Output the (X, Y) coordinate of the center of the cell containing the given text.  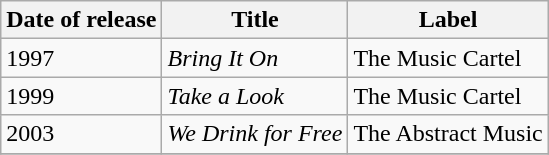
Label (448, 20)
Take a Look (255, 96)
2003 (82, 134)
We Drink for Free (255, 134)
1997 (82, 58)
1999 (82, 96)
Date of release (82, 20)
Title (255, 20)
Bring It On (255, 58)
The Abstract Music (448, 134)
